Find where the given text appears and provide that cell's center as (X, Y) coordinate. 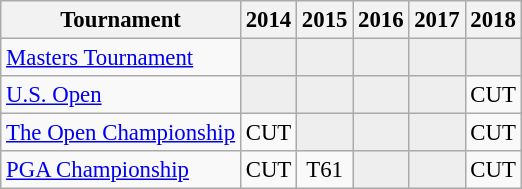
2017 (437, 20)
2014 (268, 20)
T61 (325, 170)
PGA Championship (121, 170)
U.S. Open (121, 95)
Masters Tournament (121, 58)
2015 (325, 20)
2018 (493, 20)
2016 (381, 20)
The Open Championship (121, 133)
Tournament (121, 20)
